Extract the (x, y) coordinate from the center of the cell holding the provided text.  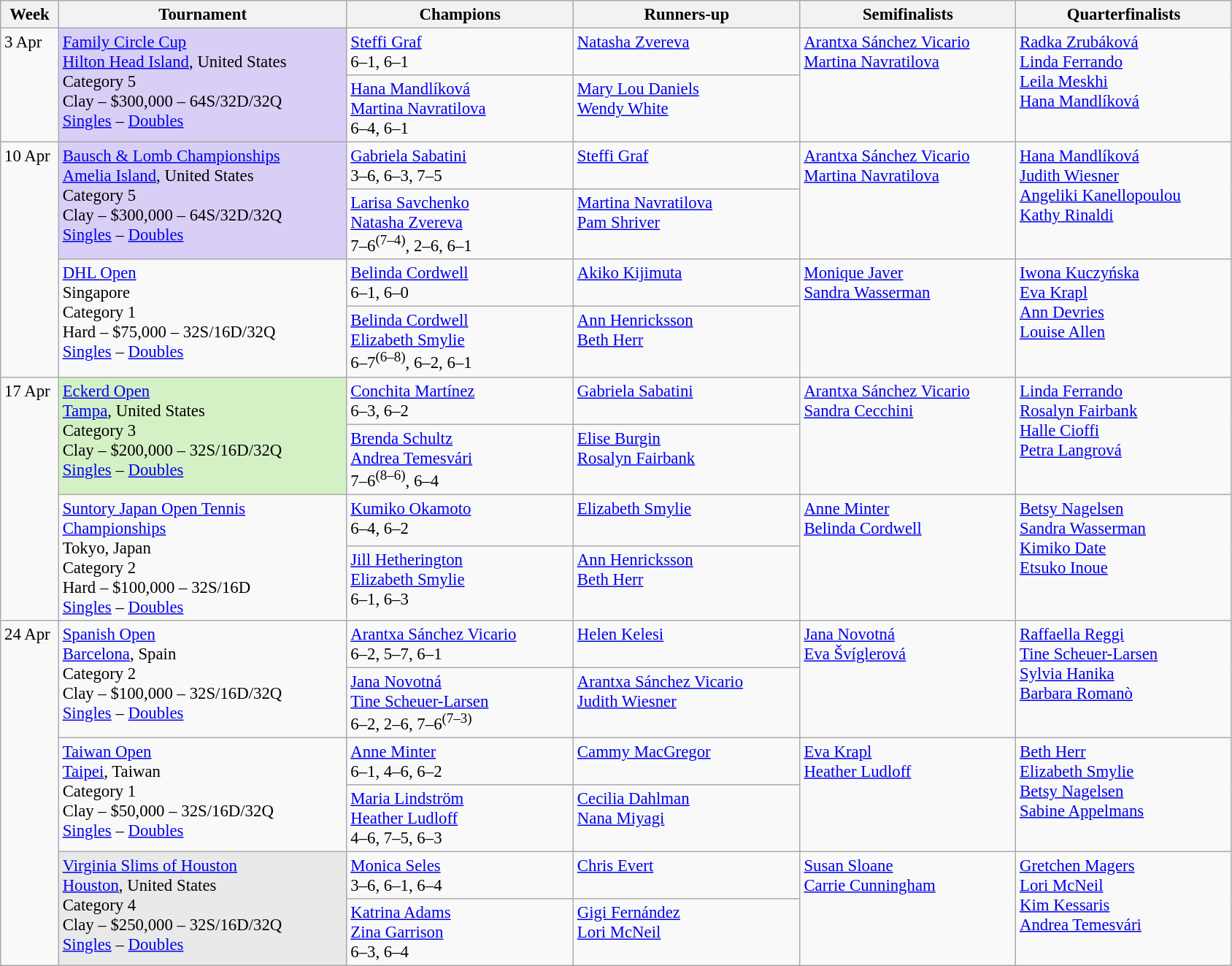
Bausch & Lomb Championships Amelia Island, United StatesCategory 5 Clay – $300,000 – 64S/32D/32Q Singles – Doubles (203, 202)
Steffi Graf (688, 166)
Cammy MacGregor (688, 761)
Gabriela Sabatini (688, 400)
Jana Novotná Tine Scheuer-Larsen6–2, 2–6, 7–6(7–3) (460, 702)
17 Apr (30, 498)
Arantxa Sánchez Vicario6–2, 5–7, 6–1 (460, 644)
Beth Herr Elizabeth Smylie Betsy Nagelsen Sabine Appelmans (1124, 794)
Linda Ferrando Rosalyn Fairbank Halle Cioffi Petra Langrová (1124, 435)
Suntory Japan Open Tennis Championships Tokyo, JapanCategory 2 Hard – $100,000 – 32S/16D Singles – Doubles (203, 558)
Anne Minter6–1, 4–6, 6–2 (460, 761)
Maria Lindström Heather Ludloff4–6, 7–5, 6–3 (460, 819)
Jana Novotná Eva Švíglerová (908, 679)
24 Apr (30, 793)
Elizabeth Smylie (688, 520)
Kumiko Okamoto6–4, 6–2 (460, 520)
Hana Mandlíková Martina Navratilova6–4, 6–1 (460, 109)
Gabriela Sabatini3–6, 6–3, 7–5 (460, 166)
Runners-up (688, 15)
Brenda Schultz Andrea Temesvári7–6(8–6), 6–4 (460, 459)
Mary Lou Daniels Wendy White (688, 109)
Radka Zrubáková Linda Ferrando Leila Meskhi Hana Mandlíková (1124, 85)
Betsy Nagelsen Sandra Wasserman Kimiko Date Etsuko Inoue (1124, 558)
Steffi Graf6–1, 6–1 (460, 53)
Week (30, 15)
Virginia Slims of Houston Houston, United StatesCategory 4 Clay – $250,000 – 32S/16D/32Q Singles – Doubles (203, 909)
Belinda Cordwell Elizabeth Smylie6–7(6–8), 6–2, 6–1 (460, 342)
Helen Kelesi (688, 644)
Cecilia Dahlman Nana Miyagi (688, 819)
Larisa Savchenko Natasha Zvereva7–6(7–4), 2–6, 6–1 (460, 224)
Monique Javer Sandra Wasserman (908, 318)
Jill Hetherington Elizabeth Smylie6–1, 6–3 (460, 583)
Family Circle CupHilton Head Island, United StatesCategory 5 Clay – $300,000 – 64S/32D/32Q Singles – Doubles (203, 85)
Arantxa Sánchez Vicario Judith Wiesner (688, 702)
Katrina Adams Zina Garrison6–3, 6–4 (460, 932)
Taiwan Open Taipei, TaiwanCategory 1 Clay – $50,000 – 32S/16D/32Q Singles – Doubles (203, 794)
Akiko Kijimuta (688, 283)
Martina Navratilova Pam Shriver (688, 224)
Conchita Martínez6–3, 6–2 (460, 400)
Champions (460, 15)
Semifinalists (908, 15)
DHL Open SingaporeCategory 1 Hard – $75,000 – 32S/16D/32Q Singles – Doubles (203, 318)
Susan Sloane Carrie Cunningham (908, 909)
Spanish Open Barcelona, SpainCategory 2 Clay – $100,000 – 32S/16D/32Q Singles – Doubles (203, 679)
Belinda Cordwell6–1, 6–0 (460, 283)
3 Apr (30, 85)
Raffaella Reggi Tine Scheuer-Larsen Sylvia Hanika Barbara Romanò (1124, 679)
Monica Seles3–6, 6–1, 6–4 (460, 876)
Elise Burgin Rosalyn Fairbank (688, 459)
Natasha Zvereva (688, 53)
10 Apr (30, 260)
Eva Krapl Heather Ludloff (908, 794)
Anne Minter Belinda Cordwell (908, 558)
Gigi Fernández Lori McNeil (688, 932)
Tournament (203, 15)
Gretchen Magers Lori McNeil Kim Kessaris Andrea Temesvári (1124, 909)
Quarterfinalists (1124, 15)
Iwona Kuczyńska Eva Krapl Ann Devries Louise Allen (1124, 318)
Arantxa Sánchez Vicario Sandra Cecchini (908, 435)
Chris Evert (688, 876)
Hana Mandlíková Judith Wiesner Angeliki Kanellopoulou Kathy Rinaldi (1124, 202)
Eckerd Open Tampa, United StatesCategory 3 Clay – $200,000 – 32S/16D/32Q Singles – Doubles (203, 435)
